Determine the (x, y) coordinate at the center of the cell enclosing the given text.  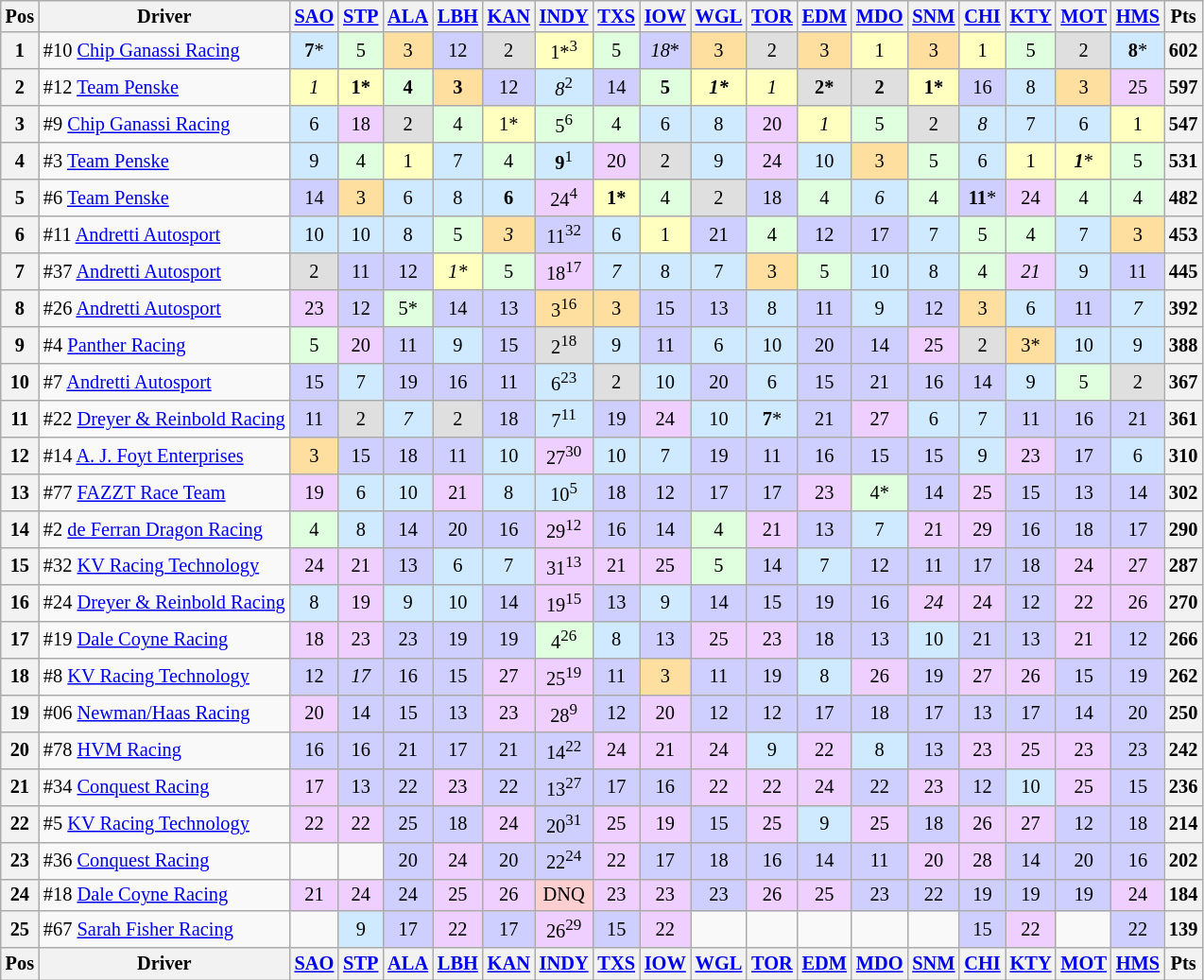
482 (1183, 198)
244 (564, 198)
#06 Newman/Haas Racing (164, 713)
#22 Dreyer & Reinbold Racing (164, 420)
29 (982, 529)
105 (564, 491)
#2 de Ferran Dragon Racing (164, 529)
242 (1183, 750)
184 (1183, 895)
214 (1183, 824)
1327 (564, 786)
367 (1183, 382)
#19 Dale Coyne Racing (164, 639)
#32 KV Racing Technology (164, 565)
#5 KV Racing Technology (164, 824)
11* (982, 198)
250 (1183, 713)
#8 KV Racing Technology (164, 677)
316 (564, 308)
3* (1031, 346)
2519 (564, 677)
218 (564, 346)
#4 Panther Racing (164, 346)
602 (1183, 51)
445 (1183, 272)
531 (1183, 161)
2* (824, 87)
#14 A. J. Foyt Enterprises (164, 456)
28 (982, 860)
2912 (564, 529)
623 (564, 382)
#18 Dale Coyne Racing (164, 895)
1*3 (564, 51)
18* (665, 51)
361 (1183, 420)
2629 (564, 930)
270 (1183, 603)
266 (1183, 639)
#11 Andretti Autosport (164, 234)
302 (1183, 491)
388 (1183, 346)
289 (564, 713)
82 (564, 87)
#3 Team Penske (164, 161)
1132 (564, 234)
#37 Andretti Autosport (164, 272)
#12 Team Penske (164, 87)
139 (1183, 930)
1817 (564, 272)
56 (564, 125)
1422 (564, 750)
287 (1183, 565)
#24 Dreyer & Reinbold Racing (164, 603)
236 (1183, 786)
453 (1183, 234)
202 (1183, 860)
#67 Sarah Fisher Racing (164, 930)
597 (1183, 87)
711 (564, 420)
#6 Team Penske (164, 198)
91 (564, 161)
#10 Chip Ganassi Racing (164, 51)
2031 (564, 824)
DNQ (564, 895)
#77 FAZZT Race Team (164, 491)
8* (1138, 51)
2224 (564, 860)
#9 Chip Ganassi Racing (164, 125)
290 (1183, 529)
2730 (564, 456)
#7 Andretti Autosport (164, 382)
4* (880, 491)
310 (1183, 456)
#34 Conquest Racing (164, 786)
#36 Conquest Racing (164, 860)
#78 HVM Racing (164, 750)
3113 (564, 565)
426 (564, 639)
#26 Andretti Autosport (164, 308)
1915 (564, 603)
5* (408, 308)
262 (1183, 677)
547 (1183, 125)
392 (1183, 308)
